Output the (X, Y) coordinate of the center of the cell containing the given text.  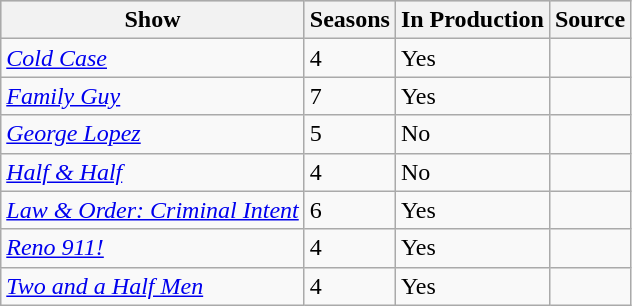
6 (350, 210)
5 (350, 134)
Two and a Half Men (153, 286)
Show (153, 20)
Cold Case (153, 58)
Half & Half (153, 172)
Seasons (350, 20)
In Production (472, 20)
Source (590, 20)
Reno 911! (153, 248)
Law & Order: Criminal Intent (153, 210)
7 (350, 96)
Family Guy (153, 96)
George Lopez (153, 134)
